Locate the cell with the specified text and output its (x, y) center coordinate. 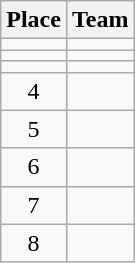
Place (34, 20)
6 (34, 167)
8 (34, 243)
4 (34, 91)
Team (100, 20)
7 (34, 205)
5 (34, 129)
